Scan for the cell matching the given text and deliver its (X, Y) coordinate at center. 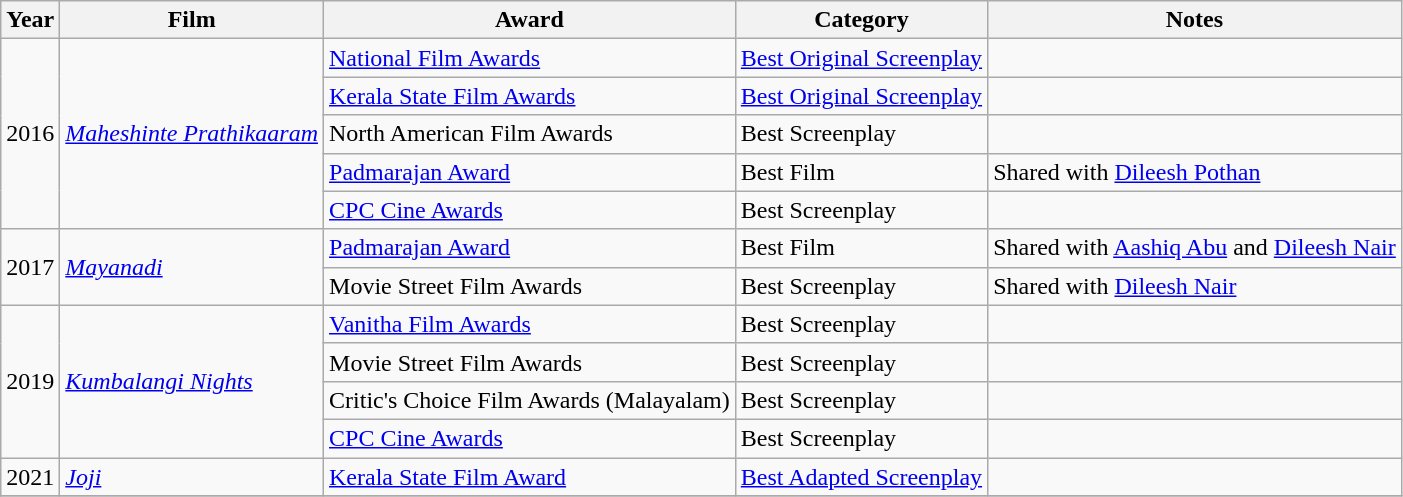
Best Adapted Screenplay (861, 477)
Film (192, 20)
Maheshinte Prathikaaram (192, 134)
Mayanadi (192, 267)
Shared with Dileesh Pothan (1195, 172)
Notes (1195, 20)
North American Film Awards (530, 134)
Critic's Choice Film Awards (Malayalam) (530, 400)
2021 (30, 477)
National Film Awards (530, 58)
Joji (192, 477)
Category (861, 20)
2016 (30, 134)
Shared with Aashiq Abu and Dileesh Nair (1195, 248)
Award (530, 20)
Shared with Dileesh Nair (1195, 286)
2019 (30, 381)
Kumbalangi Nights (192, 381)
Vanitha Film Awards (530, 324)
Kerala State Film Award (530, 477)
Year (30, 20)
2017 (30, 267)
Kerala State Film Awards (530, 96)
